Return the (X, Y) coordinate for the center point of the cell that contains the specified text.  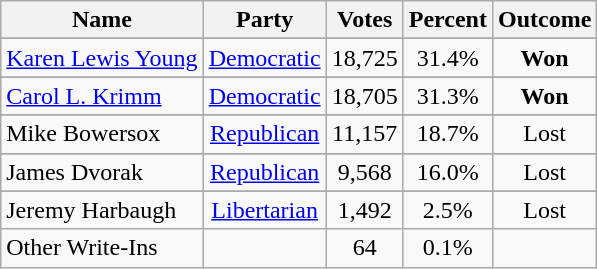
11,157 (364, 134)
18.7% (448, 134)
31.3% (448, 96)
64 (364, 248)
2.5% (448, 210)
Mike Bowersox (102, 134)
Jeremy Harbaugh (102, 210)
1,492 (364, 210)
Libertarian (264, 210)
9,568 (364, 172)
Other Write-Ins (102, 248)
31.4% (448, 58)
18,725 (364, 58)
Percent (448, 20)
0.1% (448, 248)
James Dvorak (102, 172)
16.0% (448, 172)
Karen Lewis Young (102, 58)
Outcome (544, 20)
Name (102, 20)
18,705 (364, 96)
Party (264, 20)
Carol L. Krimm (102, 96)
Votes (364, 20)
